For the text-containing cell, return its midpoint in (x, y) coordinate format. 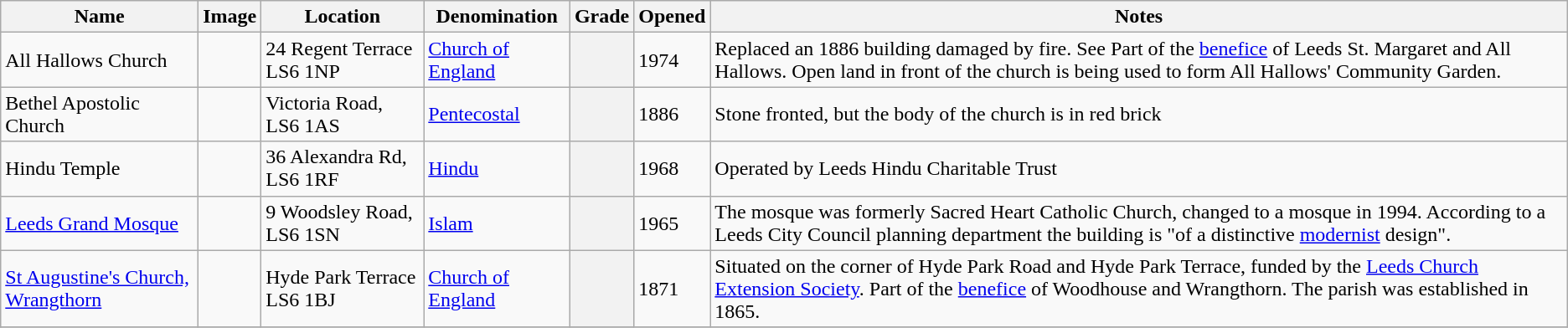
Location (343, 17)
Opened (672, 17)
24 Regent TerraceLS6 1NP (343, 60)
1871 (672, 289)
Islam (498, 223)
Victoria Road, LS6 1AS (343, 114)
Grade (601, 17)
St Augustine's Church, Wrangthorn (100, 289)
Pentecostal (498, 114)
1968 (672, 169)
Bethel Apostolic Church (100, 114)
1974 (672, 60)
Image (230, 17)
Leeds Grand Mosque (100, 223)
36 Alexandra Rd, LS6 1RF (343, 169)
1965 (672, 223)
Name (100, 17)
Stone fronted, but the body of the church is in red brick (1139, 114)
1886 (672, 114)
Denomination (498, 17)
9 Woodsley Road, LS6 1SN (343, 223)
Hindu Temple (100, 169)
Operated by Leeds Hindu Charitable Trust (1139, 169)
Notes (1139, 17)
Hindu (498, 169)
Hyde Park TerraceLS6 1BJ (343, 289)
All Hallows Church (100, 60)
